Extract the (x, y) coordinate from the center of the cell holding the provided text.  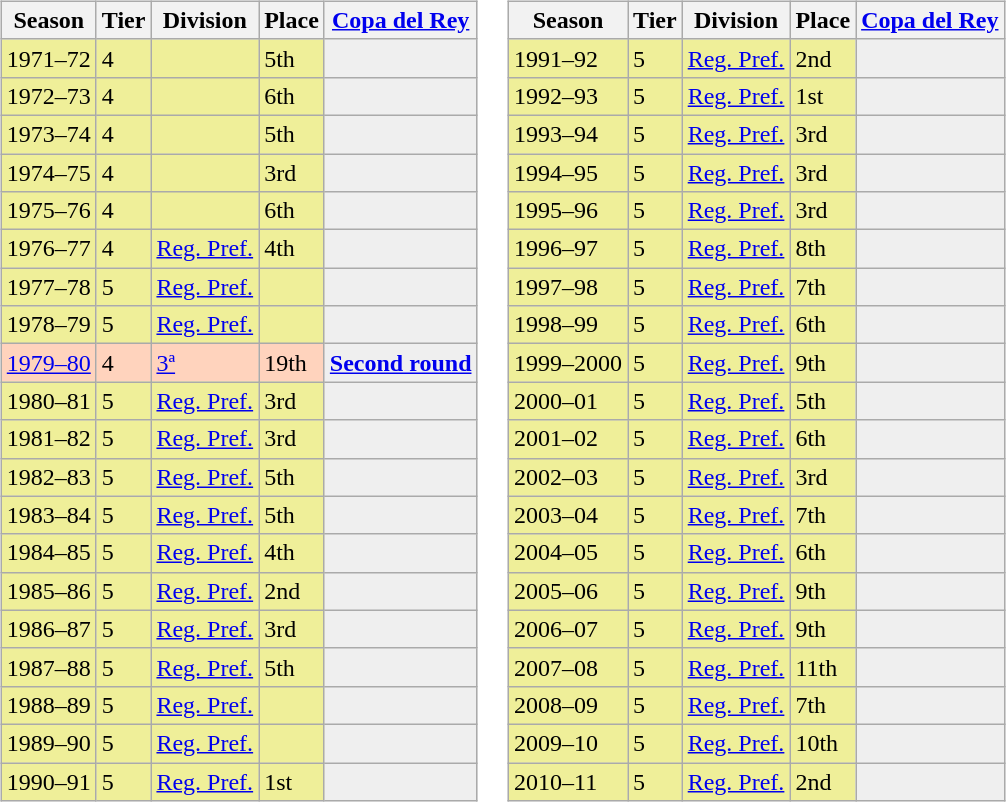
1989–90 (48, 743)
1972–73 (48, 96)
1971–72 (48, 58)
2007–08 (568, 667)
1992–93 (568, 96)
1980–81 (48, 401)
1975–76 (48, 211)
2009–10 (568, 743)
1996–97 (568, 249)
8th (823, 249)
Second round (400, 363)
1990–91 (48, 781)
10th (823, 743)
19th (292, 363)
1986–87 (48, 629)
2010–11 (568, 781)
1973–74 (48, 134)
1999–2000 (568, 363)
1991–92 (568, 58)
1981–82 (48, 439)
2003–04 (568, 515)
1977–78 (48, 287)
2008–09 (568, 705)
1979–80 (48, 363)
2000–01 (568, 401)
11th (823, 667)
1993–94 (568, 134)
1976–77 (48, 249)
1997–98 (568, 287)
1988–89 (48, 705)
1995–96 (568, 211)
1994–95 (568, 173)
1974–75 (48, 173)
2004–05 (568, 553)
1998–99 (568, 325)
2006–07 (568, 629)
1982–83 (48, 477)
1984–85 (48, 553)
2005–06 (568, 591)
2001–02 (568, 439)
3ª (205, 363)
1978–79 (48, 325)
1987–88 (48, 667)
1985–86 (48, 591)
2002–03 (568, 477)
1983–84 (48, 515)
